Identify which cell holds the provided text, then report its [x, y] central coordinate. 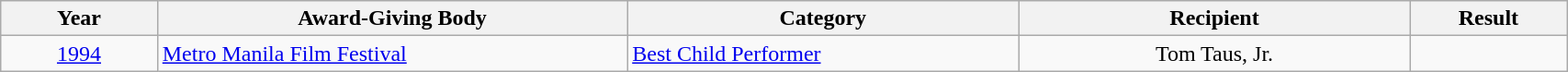
Award-Giving Body [391, 18]
Recipient [1214, 18]
Year [79, 18]
Metro Manila Film Festival [391, 54]
Tom Taus, Jr. [1214, 54]
Best Child Performer [823, 54]
Category [823, 18]
1994 [79, 54]
Result [1488, 18]
